Locate the cell with the specified text and output its [X, Y] center coordinate. 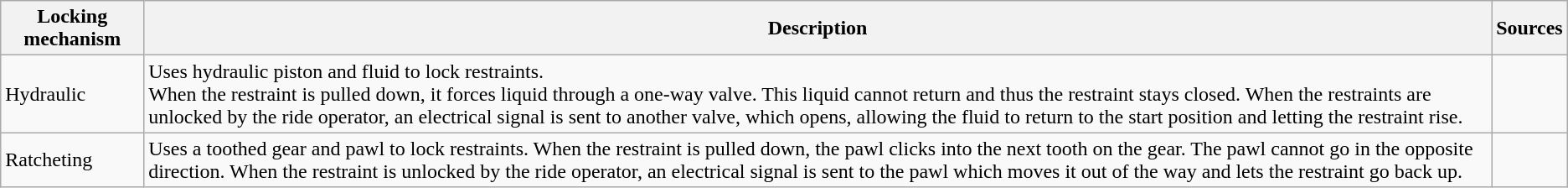
Ratcheting [72, 159]
Sources [1529, 29]
Locking mechanism [72, 29]
Description [818, 29]
Hydraulic [72, 94]
